Locate the cell with the specified text and output its (X, Y) center coordinate. 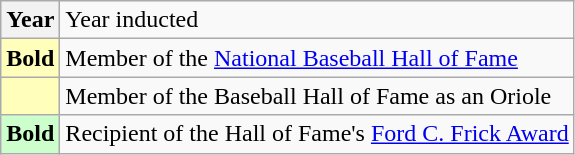
Year inducted (317, 20)
Member of the Baseball Hall of Fame as an Oriole (317, 96)
Year (30, 20)
Member of the National Baseball Hall of Fame (317, 58)
Recipient of the Hall of Fame's Ford C. Frick Award (317, 134)
